Return the [X, Y] coordinate for the center point of the cell that contains the specified text.  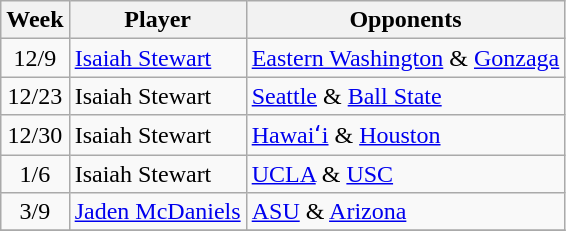
Opponents [406, 20]
Player [158, 20]
Seattle & Ball State [406, 96]
Hawaiʻi & Houston [406, 135]
3/9 [35, 212]
12/9 [35, 58]
12/23 [35, 96]
Eastern Washington & Gonzaga [406, 58]
UCLA & USC [406, 173]
ASU & Arizona [406, 212]
12/30 [35, 135]
Jaden McDaniels [158, 212]
1/6 [35, 173]
Week [35, 20]
